Locate the cell with the specified text and output its [X, Y] center coordinate. 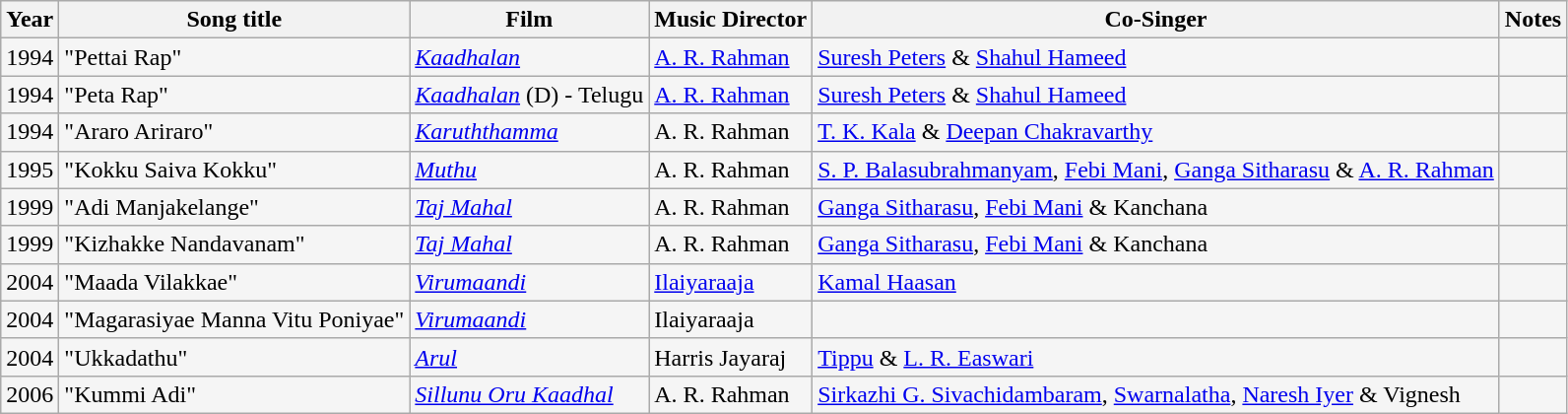
Harris Jayaraj [731, 357]
"Kokku Saiva Kokku" [234, 170]
"Ukkadathu" [234, 357]
Arul [530, 357]
Music Director [731, 20]
"Adi Manjakelange" [234, 207]
Karuththamma [530, 132]
Film [530, 20]
Tippu & L. R. Easwari [1156, 357]
Muthu [530, 170]
Song title [234, 20]
Sirkazhi G. Sivachidambaram, Swarnalatha, Naresh Iyer & Vignesh [1156, 394]
"Kummi Adi" [234, 394]
"Kizhakke Nandavanam" [234, 244]
Year [30, 20]
S. P. Balasubrahmanyam, Febi Mani, Ganga Sitharasu & A. R. Rahman [1156, 170]
"Araro Ariraro" [234, 132]
Notes [1533, 20]
"Maada Vilakkae" [234, 282]
"Pettai Rap" [234, 57]
Kaadhalan [530, 57]
2006 [30, 394]
Co-Singer [1156, 20]
Kaadhalan (D) - Telugu [530, 95]
"Magarasiyae Manna Vitu Poniyae" [234, 319]
T. K. Kala & Deepan Chakravarthy [1156, 132]
Sillunu Oru Kaadhal [530, 394]
Kamal Haasan [1156, 282]
1995 [30, 170]
"Peta Rap" [234, 95]
